Search for the cell housing the specified text and yield its (X, Y) center coordinate. 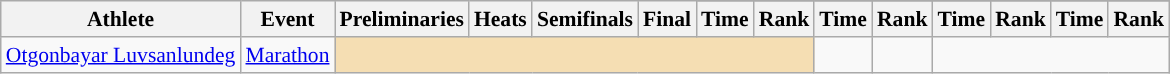
Final (667, 19)
Marathon (287, 55)
Event (287, 19)
Semifinals (585, 19)
Otgonbayar Luvsanlundeg (121, 55)
Preliminaries (402, 19)
Athlete (121, 19)
Heats (500, 19)
